Determine the [X, Y] coordinate at the center of the cell enclosing the given text.  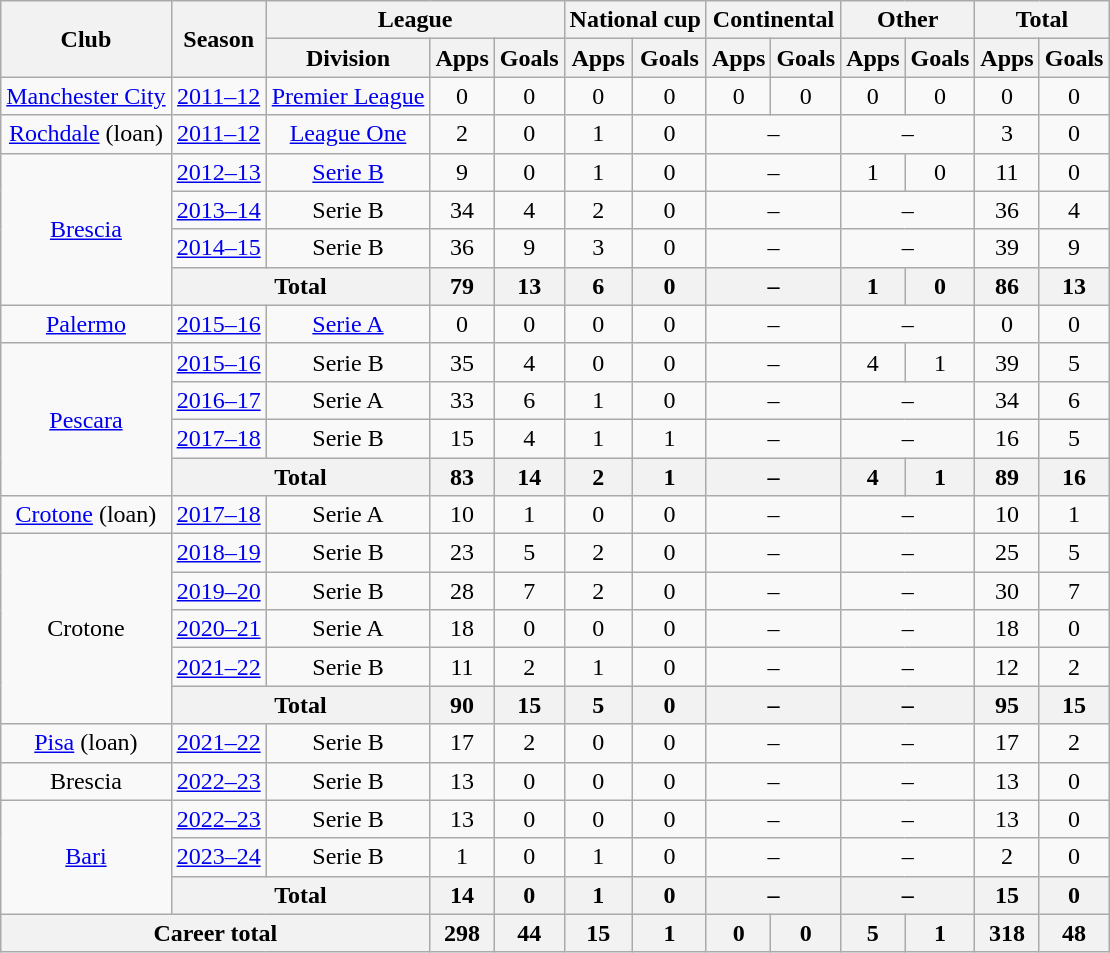
83 [462, 477]
12 [1007, 667]
2014–15 [218, 248]
League [415, 20]
2018–19 [218, 553]
Pescara [86, 419]
35 [462, 362]
2012–13 [218, 172]
Premier League [348, 96]
2019–20 [218, 591]
95 [1007, 705]
Season [218, 39]
298 [462, 933]
Palermo [86, 324]
48 [1074, 933]
Bari [86, 857]
2013–14 [218, 210]
Crotone (loan) [86, 515]
90 [462, 705]
Division [348, 58]
2020–21 [218, 629]
30 [1007, 591]
28 [462, 591]
Pisa (loan) [86, 743]
2023–24 [218, 857]
44 [529, 933]
89 [1007, 477]
Rochdale (loan) [86, 134]
Other [908, 20]
25 [1007, 553]
Club [86, 39]
318 [1007, 933]
Continental [773, 20]
33 [462, 400]
Crotone [86, 629]
79 [462, 286]
National cup [635, 20]
2016–17 [218, 400]
86 [1007, 286]
Career total [216, 933]
League One [348, 134]
Manchester City [86, 96]
23 [462, 553]
